Determine the (X, Y) coordinate at the center of the cell enclosing the given text.  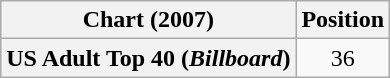
Chart (2007) (148, 20)
Position (343, 20)
36 (343, 58)
US Adult Top 40 (Billboard) (148, 58)
